Scan for the cell matching the given text and deliver its (x, y) coordinate at center. 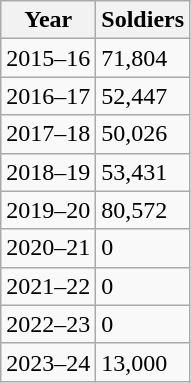
Soldiers (143, 20)
2023–24 (48, 362)
50,026 (143, 134)
71,804 (143, 58)
52,447 (143, 96)
2020–21 (48, 248)
2019–20 (48, 210)
53,431 (143, 172)
2017–18 (48, 134)
2018–19 (48, 172)
Year (48, 20)
2021–22 (48, 286)
13,000 (143, 362)
2022–23 (48, 324)
2016–17 (48, 96)
2015–16 (48, 58)
80,572 (143, 210)
